Identify which cell holds the provided text, then report its [X, Y] central coordinate. 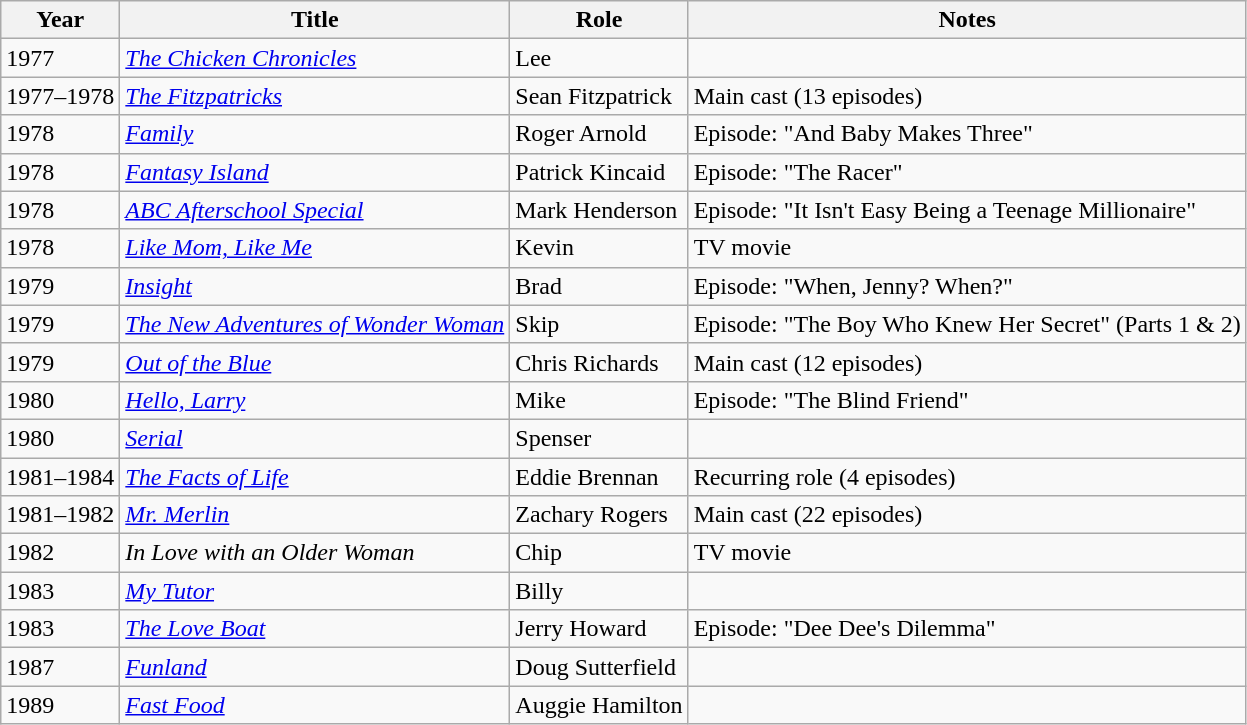
Episode: "And Baby Makes Three" [967, 134]
Fast Food [315, 705]
Insight [315, 286]
Episode: "The Racer" [967, 172]
Mike [599, 400]
Episode: "When, Jenny? When?" [967, 286]
Roger Arnold [599, 134]
Zachary Rogers [599, 515]
Family [315, 134]
Episode: "The Blind Friend" [967, 400]
Episode: "Dee Dee's Dilemma" [967, 629]
Funland [315, 667]
Mark Henderson [599, 210]
Auggie Hamilton [599, 705]
Skip [599, 324]
Spenser [599, 438]
The Love Boat [315, 629]
Billy [599, 591]
Role [599, 20]
1981–1984 [60, 477]
1977 [60, 58]
Recurring role (4 episodes) [967, 477]
Fantasy Island [315, 172]
The New Adventures of Wonder Woman [315, 324]
Kevin [599, 248]
1977–1978 [60, 96]
ABC Afterschool Special [315, 210]
The Fitzpatricks [315, 96]
Chris Richards [599, 362]
Notes [967, 20]
Episode: "The Boy Who Knew Her Secret" (Parts 1 & 2) [967, 324]
Sean Fitzpatrick [599, 96]
Main cast (13 episodes) [967, 96]
In Love with an Older Woman [315, 553]
Doug Sutterfield [599, 667]
Out of the Blue [315, 362]
Patrick Kincaid [599, 172]
1987 [60, 667]
The Facts of Life [315, 477]
Mr. Merlin [315, 515]
Hello, Larry [315, 400]
Title [315, 20]
Like Mom, Like Me [315, 248]
1982 [60, 553]
Episode: "It Isn't Easy Being a Teenage Millionaire" [967, 210]
Serial [315, 438]
Brad [599, 286]
Year [60, 20]
Main cast (22 episodes) [967, 515]
Main cast (12 episodes) [967, 362]
1989 [60, 705]
Lee [599, 58]
Eddie Brennan [599, 477]
My Tutor [315, 591]
The Chicken Chronicles [315, 58]
Jerry Howard [599, 629]
Chip [599, 553]
1981–1982 [60, 515]
